Determine the (x, y) coordinate at the center of the cell enclosing the given text.  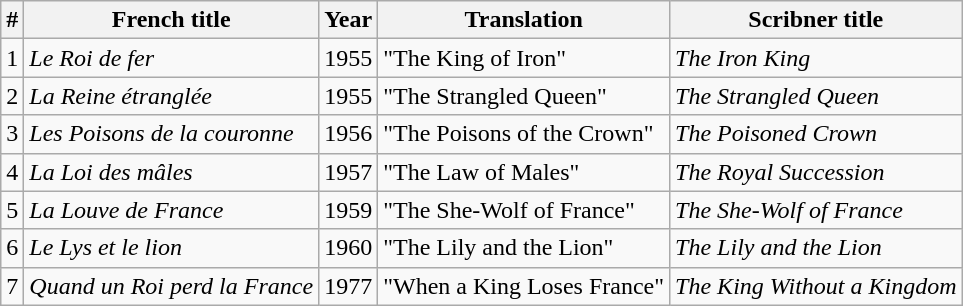
La Reine étranglée (172, 96)
La Loi des mâles (172, 172)
4 (12, 172)
# (12, 20)
1960 (348, 248)
The King Without a Kingdom (816, 286)
Quand un Roi perd la France (172, 286)
"The Lily and the Lion" (524, 248)
"The Poisons of the Crown" (524, 134)
Scribner title (816, 20)
2 (12, 96)
1 (12, 58)
The Lily and the Lion (816, 248)
7 (12, 286)
"When a King Loses France" (524, 286)
The Royal Succession (816, 172)
1956 (348, 134)
"The She-Wolf of France" (524, 210)
1959 (348, 210)
3 (12, 134)
Les Poisons de la couronne (172, 134)
"The Law of Males" (524, 172)
Year (348, 20)
La Louve de France (172, 210)
1957 (348, 172)
Le Lys et le lion (172, 248)
"The Strangled Queen" (524, 96)
Translation (524, 20)
The She-Wolf of France (816, 210)
5 (12, 210)
6 (12, 248)
The Strangled Queen (816, 96)
"The King of Iron" (524, 58)
French title (172, 20)
1977 (348, 286)
The Poisoned Crown (816, 134)
Le Roi de fer (172, 58)
The Iron King (816, 58)
